Provide the (X, Y) coordinate of the cell's center where the given text is located.  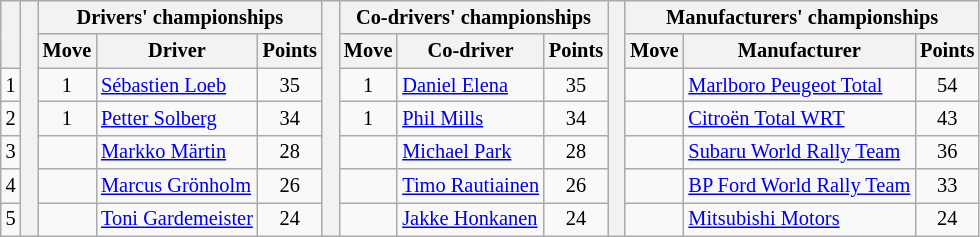
Marcus Grönholm (177, 186)
3 (11, 152)
33 (947, 186)
36 (947, 152)
5 (11, 219)
43 (947, 118)
Mitsubishi Motors (799, 219)
Co-driver (470, 51)
BP Ford World Rally Team (799, 186)
4 (11, 186)
Jakke Honkanen (470, 219)
Petter Solberg (177, 118)
Drivers' championships (180, 17)
54 (947, 85)
Daniel Elena (470, 85)
Subaru World Rally Team (799, 152)
Manufacturer (799, 51)
Sébastien Loeb (177, 85)
Marlboro Peugeot Total (799, 85)
Michael Park (470, 152)
Driver (177, 51)
2 (11, 118)
Manufacturers' championships (802, 17)
Timo Rautiainen (470, 186)
Toni Gardemeister (177, 219)
Markko Märtin (177, 152)
Co-drivers' championships (474, 17)
Citroën Total WRT (799, 118)
Phil Mills (470, 118)
